From the cell containing the given text, extract its center point as (x, y) coordinate. 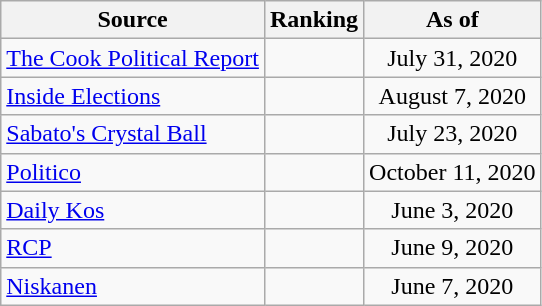
June 3, 2020 (452, 210)
Sabato's Crystal Ball (133, 134)
RCP (133, 248)
Daily Kos (133, 210)
October 11, 2020 (452, 172)
July 31, 2020 (452, 58)
Inside Elections (133, 96)
As of (452, 20)
June 7, 2020 (452, 286)
Ranking (314, 20)
June 9, 2020 (452, 248)
The Cook Political Report (133, 58)
July 23, 2020 (452, 134)
Source (133, 20)
Niskanen (133, 286)
Politico (133, 172)
August 7, 2020 (452, 96)
